Determine the (X, Y) coordinate at the center of the cell enclosing the given text.  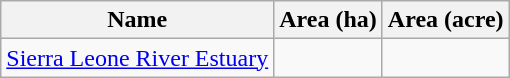
Name (138, 20)
Area (ha) (328, 20)
Area (acre) (446, 20)
Sierra Leone River Estuary (138, 58)
